For the text-containing cell, return its midpoint in [x, y] coordinate format. 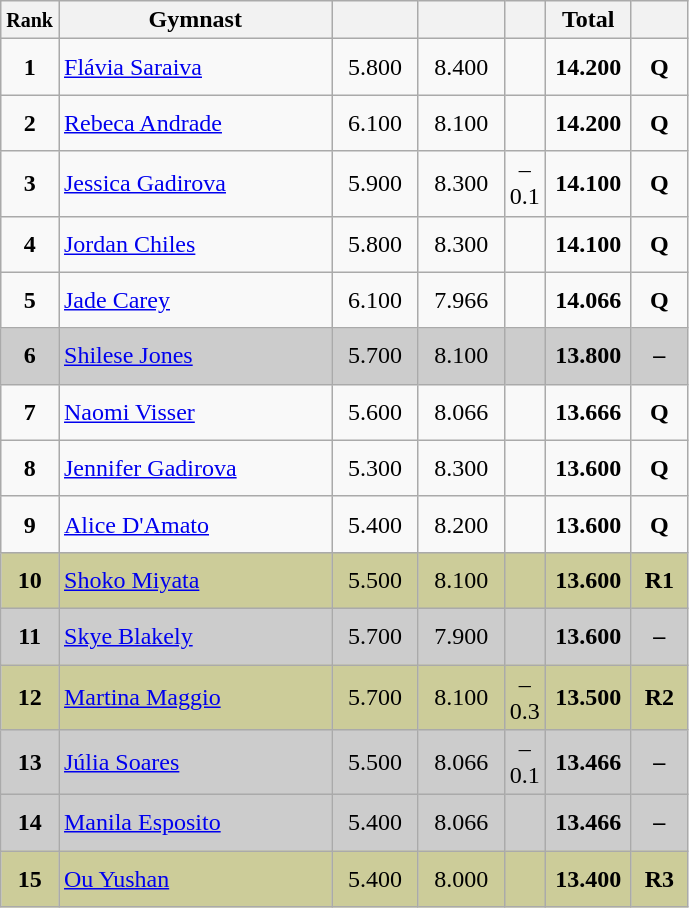
7.900 [461, 636]
13.500 [588, 696]
7.966 [461, 300]
14 [30, 823]
Manila Esposito [195, 823]
Júlia Soares [195, 762]
10 [30, 580]
11 [30, 636]
8 [30, 468]
Ou Yushan [195, 879]
Shoko Miyata [195, 580]
13.666 [588, 412]
8.400 [461, 67]
R1 [659, 580]
Alice D'Amato [195, 524]
–0.3 [524, 696]
Jessica Gadirova [195, 184]
8.000 [461, 879]
Rebeca Andrade [195, 123]
3 [30, 184]
Flávia Saraiva [195, 67]
14.066 [588, 300]
Naomi Visser [195, 412]
Gymnast [195, 20]
Skye Blakely [195, 636]
7 [30, 412]
R3 [659, 879]
5.900 [375, 184]
Martina Maggio [195, 696]
13.800 [588, 356]
2 [30, 123]
8.200 [461, 524]
1 [30, 67]
Jordan Chiles [195, 244]
9 [30, 524]
5 [30, 300]
13 [30, 762]
6 [30, 356]
Total [588, 20]
5.300 [375, 468]
12 [30, 696]
4 [30, 244]
15 [30, 879]
Rank [30, 20]
R2 [659, 696]
5.600 [375, 412]
13.400 [588, 879]
Jennifer Gadirova [195, 468]
Jade Carey [195, 300]
Shilese Jones [195, 356]
